Identify which cell holds the provided text, then report its (x, y) central coordinate. 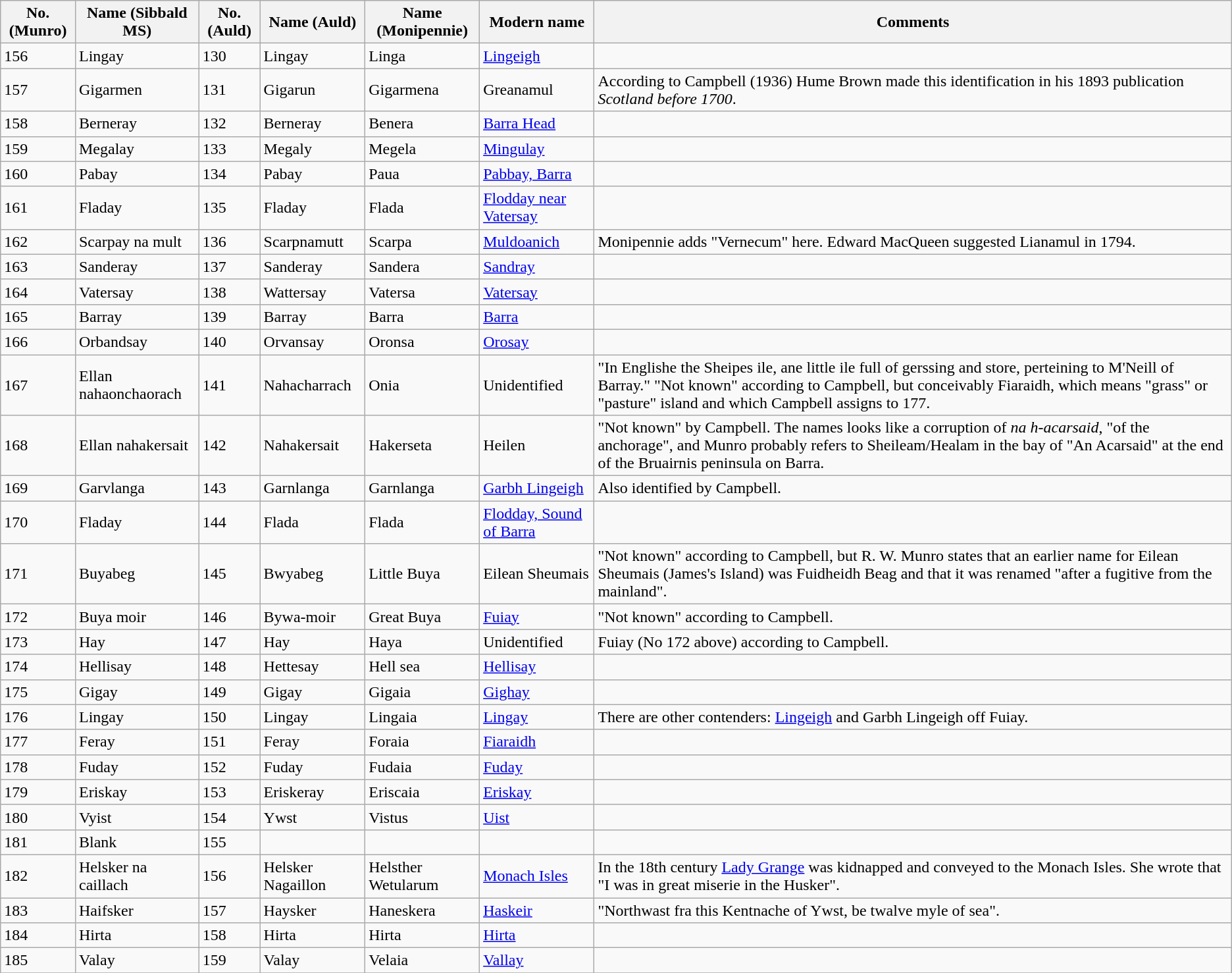
Bywa-moir (313, 617)
Vallay (537, 960)
Megela (423, 149)
Gigarun (313, 90)
170 (38, 523)
Great Buya (423, 617)
Buya moir (137, 617)
Monipennie adds "Vernecum" here. Edward MacQueen suggested Lianamul in 1794. (913, 242)
144 (229, 523)
Nahakersait (313, 446)
Hell sea (423, 667)
Hakerseta (423, 446)
133 (229, 149)
Also identified by Campbell. (913, 488)
Scarpay na mult (137, 242)
Ellan nahaonchaorach (137, 384)
151 (229, 742)
185 (38, 960)
Foraia (423, 742)
Vyist (137, 817)
165 (38, 317)
155 (229, 842)
154 (229, 817)
152 (229, 767)
Lingeigh (537, 56)
Helsker na caillach (137, 876)
Garbh Lingeigh (537, 488)
Paua (423, 174)
Flodday, Sound of Barra (537, 523)
Eriscaia (423, 792)
Linga (423, 56)
160 (38, 174)
177 (38, 742)
Oronsa (423, 342)
142 (229, 446)
182 (38, 876)
174 (38, 667)
131 (229, 90)
140 (229, 342)
Scarpnamutt (313, 242)
136 (229, 242)
146 (229, 617)
167 (38, 384)
147 (229, 642)
Vistus (423, 817)
143 (229, 488)
148 (229, 667)
180 (38, 817)
No. (Munro) (38, 22)
Gigaia (423, 692)
Fudaia (423, 767)
Name (Auld) (313, 22)
Uist (537, 817)
Greanamul (537, 90)
Megaly (313, 149)
Monach Isles (537, 876)
Lingaia (423, 717)
173 (38, 642)
Mingulay (537, 149)
Name (Monipennie) (423, 22)
162 (38, 242)
Gigarmena (423, 90)
Haya (423, 642)
Muldoanich (537, 242)
Heilen (537, 446)
Modern name (537, 22)
Ywst (313, 817)
"Northwast fra this Kentnache of Ywst, be twalve myle of sea". (913, 910)
Gigarmen (137, 90)
Eriskeray (313, 792)
153 (229, 792)
Gighay (537, 692)
141 (229, 384)
Orosay (537, 342)
181 (38, 842)
172 (38, 617)
Comments (913, 22)
Little Buya (423, 574)
130 (229, 56)
Ellan nahakersait (137, 446)
169 (38, 488)
Pabbay, Barra (537, 174)
149 (229, 692)
171 (38, 574)
Haifsker (137, 910)
Helsker Nagaillon (313, 876)
Haysker (313, 910)
There are other contenders: Lingeigh and Garbh Lingeigh off Fuiay. (913, 717)
137 (229, 267)
168 (38, 446)
176 (38, 717)
Name (Sibbald MS) (137, 22)
163 (38, 267)
According to Campbell (1936) Hume Brown made this identification in his 1893 publication Scotland before 1700. (913, 90)
Haneskera (423, 910)
Bwyabeg (313, 574)
Fiaraidh (537, 742)
Onia (423, 384)
No. (Auld) (229, 22)
Orbandsay (137, 342)
Velaia (423, 960)
Blank (137, 842)
In the 18th century Lady Grange was kidnapped and conveyed to the Monach Isles. She wrote that "I was in great miserie in the Husker". (913, 876)
134 (229, 174)
Sandray (537, 267)
Fuiay (537, 617)
Sandera (423, 267)
161 (38, 208)
Wattersay (313, 292)
Hettesay (313, 667)
Vatersa (423, 292)
184 (38, 935)
164 (38, 292)
178 (38, 767)
179 (38, 792)
138 (229, 292)
145 (229, 574)
Benera (423, 124)
132 (229, 124)
Nahacharrach (313, 384)
Scarpa (423, 242)
Orvansay (313, 342)
135 (229, 208)
150 (229, 717)
Flodday near Vatersay (537, 208)
Barra Head (537, 124)
Haskeir (537, 910)
Megalay (137, 149)
Fuiay (No 172 above) according to Campbell. (913, 642)
166 (38, 342)
Helsther Wetularum (423, 876)
139 (229, 317)
Eilean Sheumais (537, 574)
183 (38, 910)
Garvlanga (137, 488)
Buyabeg (137, 574)
175 (38, 692)
"Not known" according to Campbell. (913, 617)
